Scan for the cell matching the given text and deliver its [X, Y] coordinate at center. 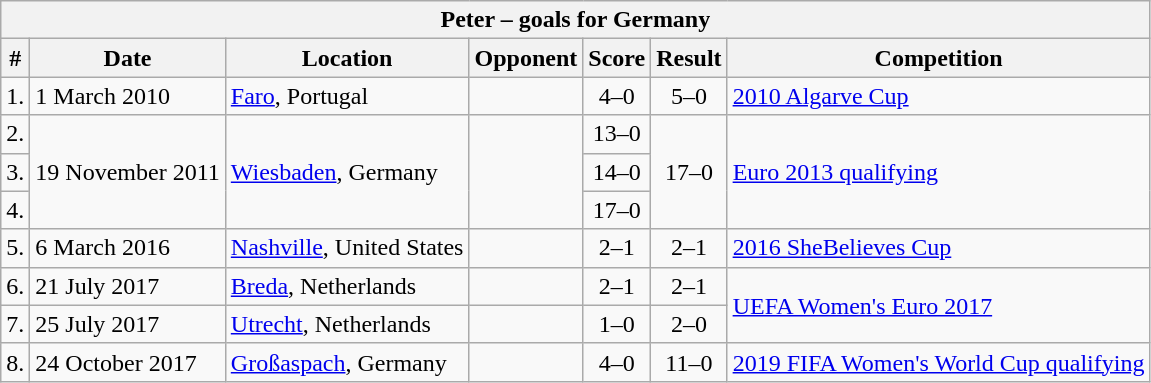
Breda, Netherlands [347, 286]
5–0 [689, 96]
Faro, Portugal [347, 96]
Wiesbaden, Germany [347, 172]
3. [16, 172]
6 March 2016 [128, 248]
Competition [938, 58]
Location [347, 58]
2016 SheBelieves Cup [938, 248]
Result [689, 58]
Score [617, 58]
7. [16, 324]
Großaspach, Germany [347, 362]
Euro 2013 qualifying [938, 172]
13–0 [617, 134]
Date [128, 58]
Peter – goals for Germany [576, 20]
4. [16, 210]
2–0 [689, 324]
# [16, 58]
2019 FIFA Women's World Cup qualifying [938, 362]
2. [16, 134]
Nashville, United States [347, 248]
24 October 2017 [128, 362]
19 November 2011 [128, 172]
1. [16, 96]
2010 Algarve Cup [938, 96]
6. [16, 286]
Utrecht, Netherlands [347, 324]
1 March 2010 [128, 96]
11–0 [689, 362]
25 July 2017 [128, 324]
5. [16, 248]
14–0 [617, 172]
1–0 [617, 324]
Opponent [526, 58]
8. [16, 362]
21 July 2017 [128, 286]
UEFA Women's Euro 2017 [938, 305]
